Return the [x, y] coordinate for the center point of the cell that contains the specified text.  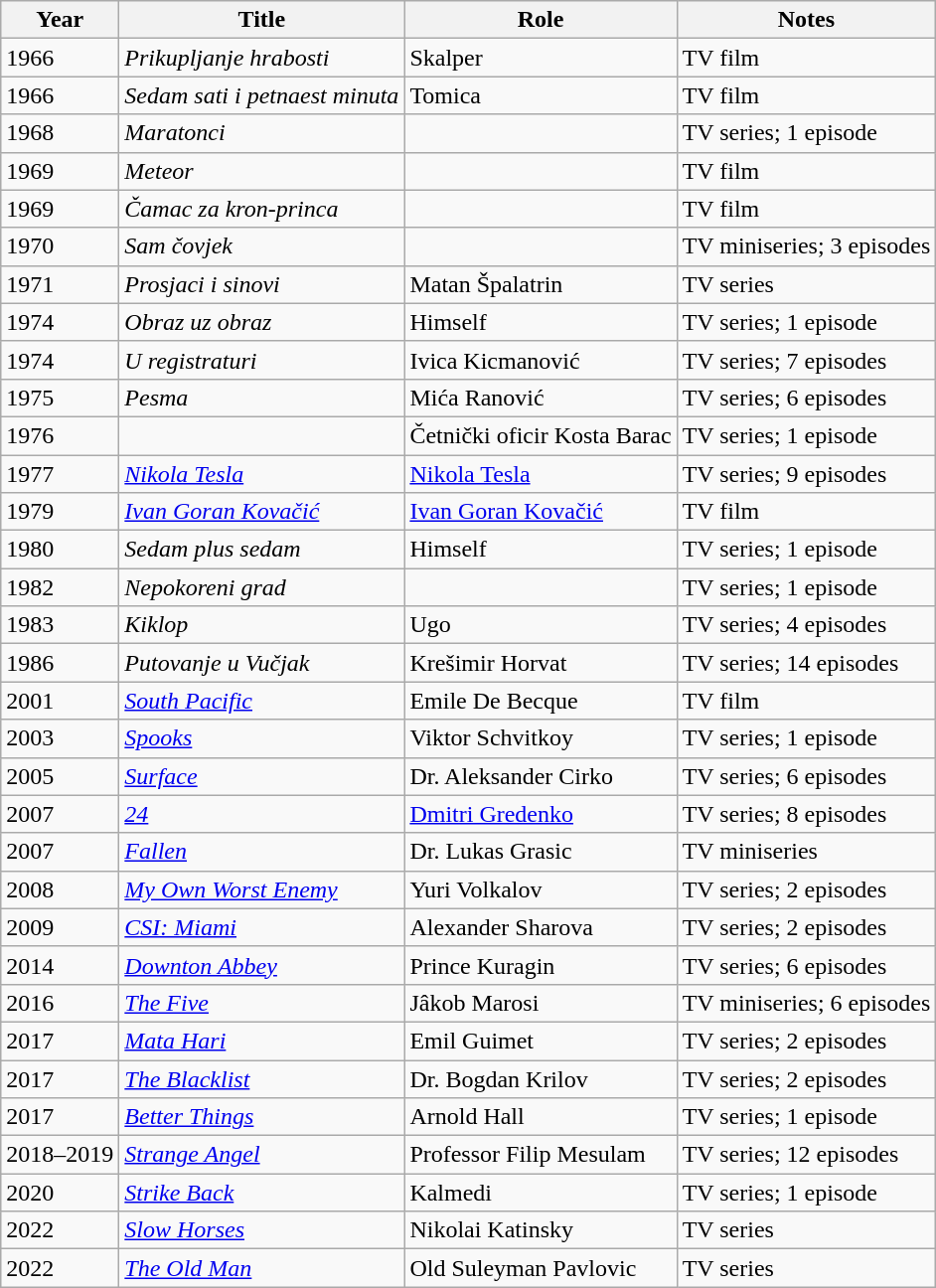
TV series; 4 episodes [807, 625]
Notes [807, 20]
Dr. Bogdan Krilov [541, 1078]
Year [60, 20]
Emile De Becque [541, 701]
2014 [60, 965]
TV miniseries; 6 episodes [807, 1003]
2005 [60, 776]
TV miniseries [807, 852]
Skalper [541, 58]
1976 [60, 435]
Spooks [262, 738]
Sedam plus sedam [262, 550]
Arnold Hall [541, 1117]
Nepokoreni grad [262, 587]
1979 [60, 512]
Surface [262, 776]
Pesma [262, 398]
Ivica Kicmanović [541, 360]
Matan Špalatrin [541, 284]
Putovanje u Vučjak [262, 663]
Tomica [541, 95]
Viktor Schvitkoy [541, 738]
Emil Guimet [541, 1041]
2020 [60, 1193]
Dr. Lukas Grasic [541, 852]
1971 [60, 284]
Prosjaci i sinovi [262, 284]
Kalmedi [541, 1193]
Maratonci [262, 133]
Prince Kuragin [541, 965]
Meteor [262, 171]
Dmitri Gredenko [541, 814]
Slow Horses [262, 1230]
CSI: Miami [262, 927]
TV series; 14 episodes [807, 663]
TV series; 12 episodes [807, 1155]
Better Things [262, 1117]
2008 [60, 889]
1975 [60, 398]
Mića Ranović [541, 398]
Jâkob Marosi [541, 1003]
2009 [60, 927]
1977 [60, 474]
2016 [60, 1003]
1982 [60, 587]
TV miniseries; 3 episodes [807, 246]
Fallen [262, 852]
1968 [60, 133]
Obraz uz obraz [262, 322]
Old Suleyman Pavlovic [541, 1268]
My Own Worst Enemy [262, 889]
Strike Back [262, 1193]
Četnički oficir Kosta Barac [541, 435]
Prikupljanje hrabosti [262, 58]
2018–2019 [60, 1155]
Downton Abbey [262, 965]
Alexander Sharova [541, 927]
Role [541, 20]
Professor Filip Mesulam [541, 1155]
Čamac za kron-princa [262, 209]
2001 [60, 701]
1980 [60, 550]
The Blacklist [262, 1078]
Nikolai Katinsky [541, 1230]
24 [262, 814]
Kiklop [262, 625]
Strange Angel [262, 1155]
TV series; 7 episodes [807, 360]
2003 [60, 738]
TV series; 9 episodes [807, 474]
The Old Man [262, 1268]
1986 [60, 663]
Yuri Volkalov [541, 889]
Mata Hari [262, 1041]
South Pacific [262, 701]
1983 [60, 625]
TV series; 8 episodes [807, 814]
Sedam sati i petnaest minuta [262, 95]
Dr. Aleksander Cirko [541, 776]
1970 [60, 246]
The Five [262, 1003]
Ugo [541, 625]
Krešimir Horvat [541, 663]
Sam čovjek [262, 246]
Title [262, 20]
U registraturi [262, 360]
